Provide the [X, Y] coordinate of the cell's center where the given text is located.  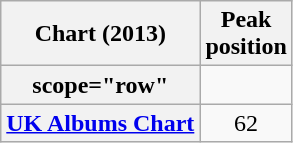
scope="row" [100, 85]
Chart (2013) [100, 34]
Peakposition [246, 34]
62 [246, 123]
UK Albums Chart [100, 123]
